Identify which cell holds the provided text, then report its (X, Y) central coordinate. 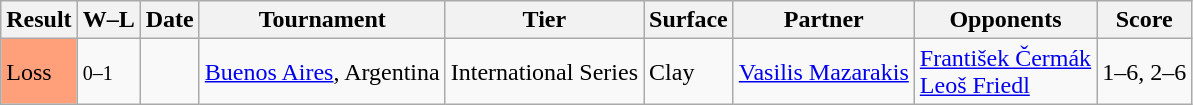
Vasilis Mazarakis (824, 72)
Partner (824, 20)
Tier (544, 20)
International Series (544, 72)
Date (170, 20)
Score (1144, 20)
0–1 (108, 72)
Loss (39, 72)
František Čermák Leoš Friedl (1005, 72)
Clay (689, 72)
W–L (108, 20)
Opponents (1005, 20)
Tournament (322, 20)
Buenos Aires, Argentina (322, 72)
1–6, 2–6 (1144, 72)
Result (39, 20)
Surface (689, 20)
